For the text-containing cell, return its midpoint in [X, Y] coordinate format. 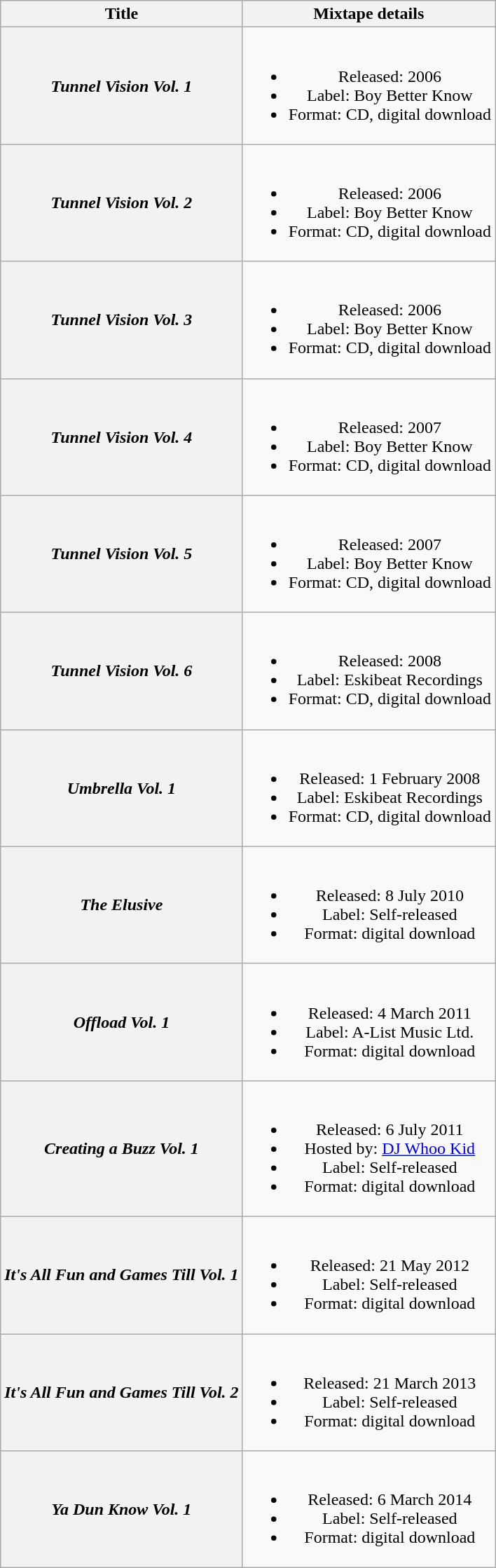
The Elusive [122, 905]
Released: 1 February 2008Label: Eskibeat RecordingsFormat: CD, digital download [368, 788]
Tunnel Vision Vol. 2 [122, 203]
Released: 2008Label: Eskibeat RecordingsFormat: CD, digital download [368, 671]
Title [122, 14]
Released: 4 March 2011Label: A-List Music Ltd.Format: digital download [368, 1022]
Umbrella Vol. 1 [122, 788]
Tunnel Vision Vol. 5 [122, 553]
Tunnel Vision Vol. 4 [122, 437]
Tunnel Vision Vol. 3 [122, 319]
It's All Fun and Games Till Vol. 1 [122, 1275]
Released: 6 March 2014Label: Self-releasedFormat: digital download [368, 1509]
Creating a Buzz Vol. 1 [122, 1148]
Tunnel Vision Vol. 6 [122, 671]
Released: 8 July 2010Label: Self-releasedFormat: digital download [368, 905]
It's All Fun and Games Till Vol. 2 [122, 1393]
Mixtape details [368, 14]
Released: 21 May 2012Label: Self-releasedFormat: digital download [368, 1275]
Tunnel Vision Vol. 1 [122, 85]
Released: 21 March 2013Label: Self-releasedFormat: digital download [368, 1393]
Offload Vol. 1 [122, 1022]
Released: 6 July 2011Hosted by: DJ Whoo KidLabel: Self-releasedFormat: digital download [368, 1148]
Ya Dun Know Vol. 1 [122, 1509]
